Return (x, y) of the center of cell containing provided text 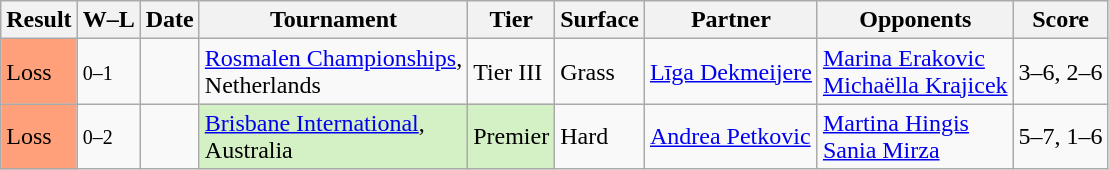
Date (170, 20)
Tier (512, 20)
Hard (600, 136)
Grass (600, 72)
Premier (512, 136)
Brisbane International, Australia (333, 136)
Score (1060, 20)
Līga Dekmeijere (730, 72)
Surface (600, 20)
3–6, 2–6 (1060, 72)
Opponents (915, 20)
5–7, 1–6 (1060, 136)
0–1 (108, 72)
Rosmalen Championships, Netherlands (333, 72)
Partner (730, 20)
Tournament (333, 20)
Tier III (512, 72)
Andrea Petkovic (730, 136)
0–2 (108, 136)
Martina Hingis Sania Mirza (915, 136)
Marina Erakovic Michaëlla Krajicek (915, 72)
W–L (108, 20)
Result (39, 20)
